Scan for the cell matching the given text and deliver its [X, Y] coordinate at center. 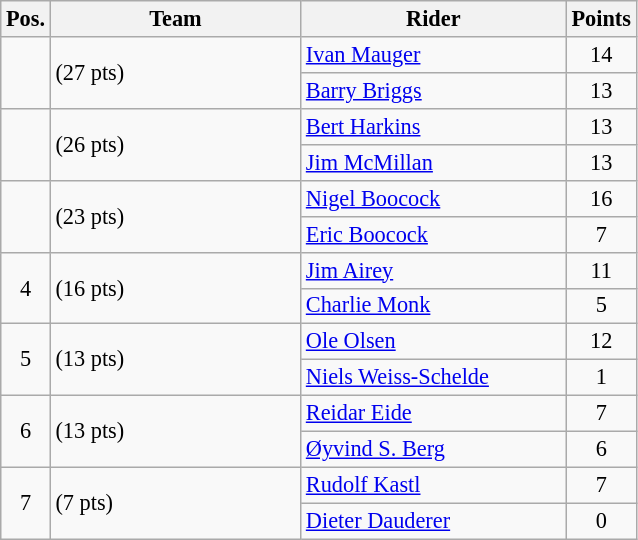
Nigel Boocock [434, 198]
12 [601, 342]
Barry Briggs [434, 90]
Jim Airey [434, 270]
Rider [434, 19]
(23 pts) [175, 216]
11 [601, 270]
Rudolf Kastl [434, 485]
Øyvind S. Berg [434, 450]
Dieter Dauderer [434, 521]
Pos. [26, 19]
Niels Weiss-Schelde [434, 378]
4 [26, 288]
Bert Harkins [434, 126]
Reidar Eide [434, 414]
Ole Olsen [434, 342]
1 [601, 378]
Points [601, 19]
Ivan Mauger [434, 55]
(16 pts) [175, 288]
Eric Boocock [434, 234]
Jim McMillan [434, 162]
0 [601, 521]
16 [601, 198]
Charlie Monk [434, 306]
(26 pts) [175, 144]
14 [601, 55]
Team [175, 19]
(27 pts) [175, 73]
(7 pts) [175, 503]
